Output the (X, Y) coordinate of the center of the cell containing the given text.  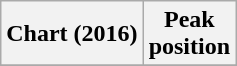
Peakposition (189, 34)
Chart (2016) (72, 34)
